Search for the cell housing the specified text and yield its [x, y] center coordinate. 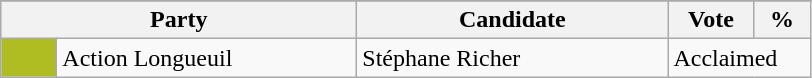
Candidate [512, 20]
Acclaimed [739, 58]
Action Longueuil [207, 58]
Vote [711, 20]
Party [179, 20]
% [782, 20]
Stéphane Richer [512, 58]
